Locate the cell with the specified text and output its (X, Y) center coordinate. 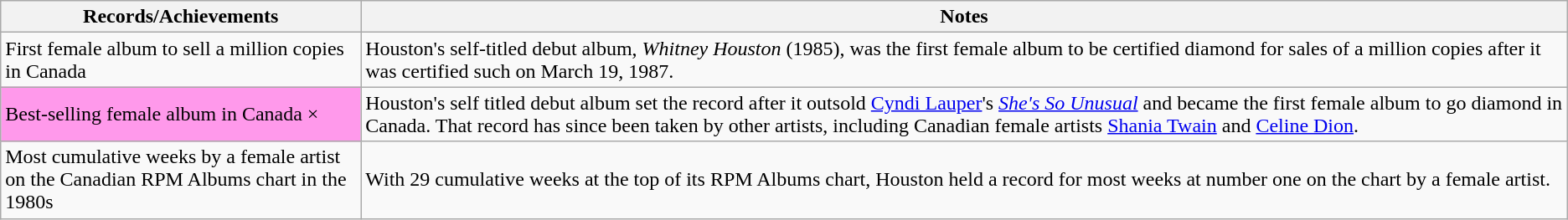
Notes (965, 17)
With 29 cumulative weeks at the top of its RPM Albums chart, Houston held a record for most weeks at number one on the chart by a female artist. (965, 180)
Best-selling female album in Canada × (181, 114)
First female album to sell a million copies in Canada (181, 60)
Most cumulative weeks by a female artist on the Canadian RPM Albums chart in the 1980s (181, 180)
Records/Achievements (181, 17)
